Provide the [X, Y] coordinate of the cell's center where the given text is located.  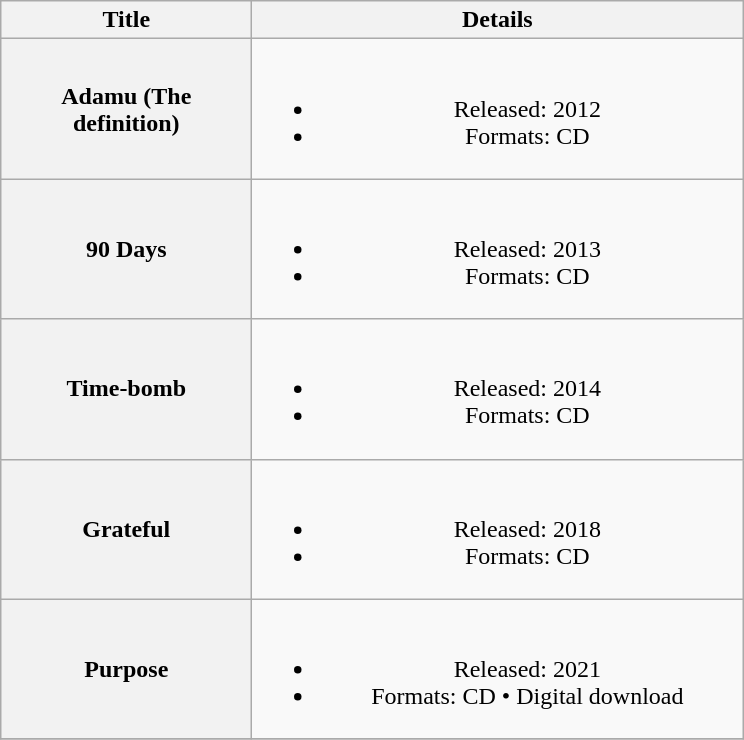
Released: 2012Formats: CD [498, 109]
Adamu (The definition) [126, 109]
Purpose [126, 669]
Released: 2018Formats: CD [498, 529]
Released: 2021Formats: CD • Digital download [498, 669]
Grateful [126, 529]
Details [498, 20]
Released: 2014Formats: CD [498, 389]
Title [126, 20]
90 Days [126, 249]
Time-bomb [126, 389]
Released: 2013Formats: CD [498, 249]
